Search for the cell housing the specified text and yield its (x, y) center coordinate. 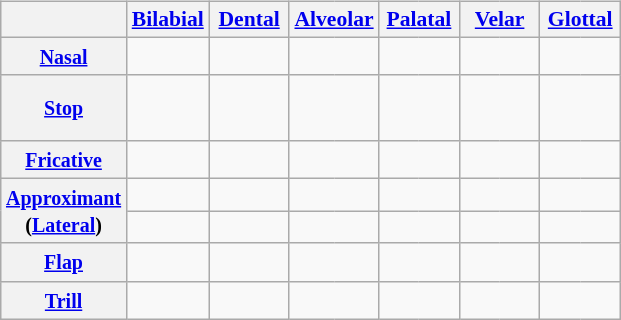
Stop (63, 108)
Glottal (580, 19)
Dental (250, 19)
Fricative (63, 159)
Velar (500, 19)
Flap (63, 262)
Palatal (420, 19)
Approximant(Lateral) (63, 210)
Bilabial (168, 19)
Alveolar (334, 19)
Trill (63, 300)
Nasal (63, 56)
